Return the [X, Y] coordinate for the center point of the cell that contains the specified text.  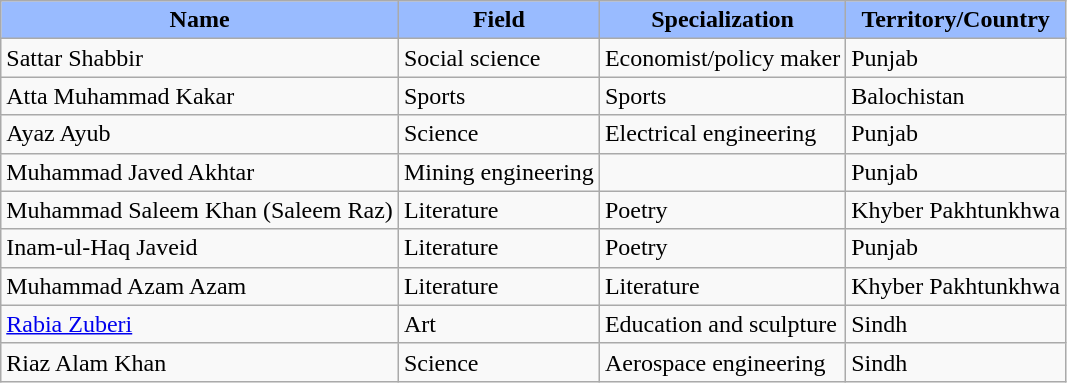
Rabia Zuberi [200, 324]
Muhammad Saleem Khan (Saleem Raz) [200, 210]
Balochistan [956, 96]
Art [498, 324]
Name [200, 20]
Atta Muhammad Kakar [200, 96]
Economist/policy maker [722, 58]
Sattar Shabbir [200, 58]
Field [498, 20]
Muhammad Javed Akhtar [200, 172]
Social science [498, 58]
Ayaz Ayub [200, 134]
Inam-ul-Haq Javeid [200, 248]
Muhammad Azam Azam [200, 286]
Aerospace engineering [722, 362]
Mining engineering [498, 172]
Electrical engineering [722, 134]
Education and sculpture [722, 324]
Territory/Country [956, 20]
Specialization [722, 20]
Riaz Alam Khan [200, 362]
